Output the (x, y) coordinate of the center of the cell containing the given text.  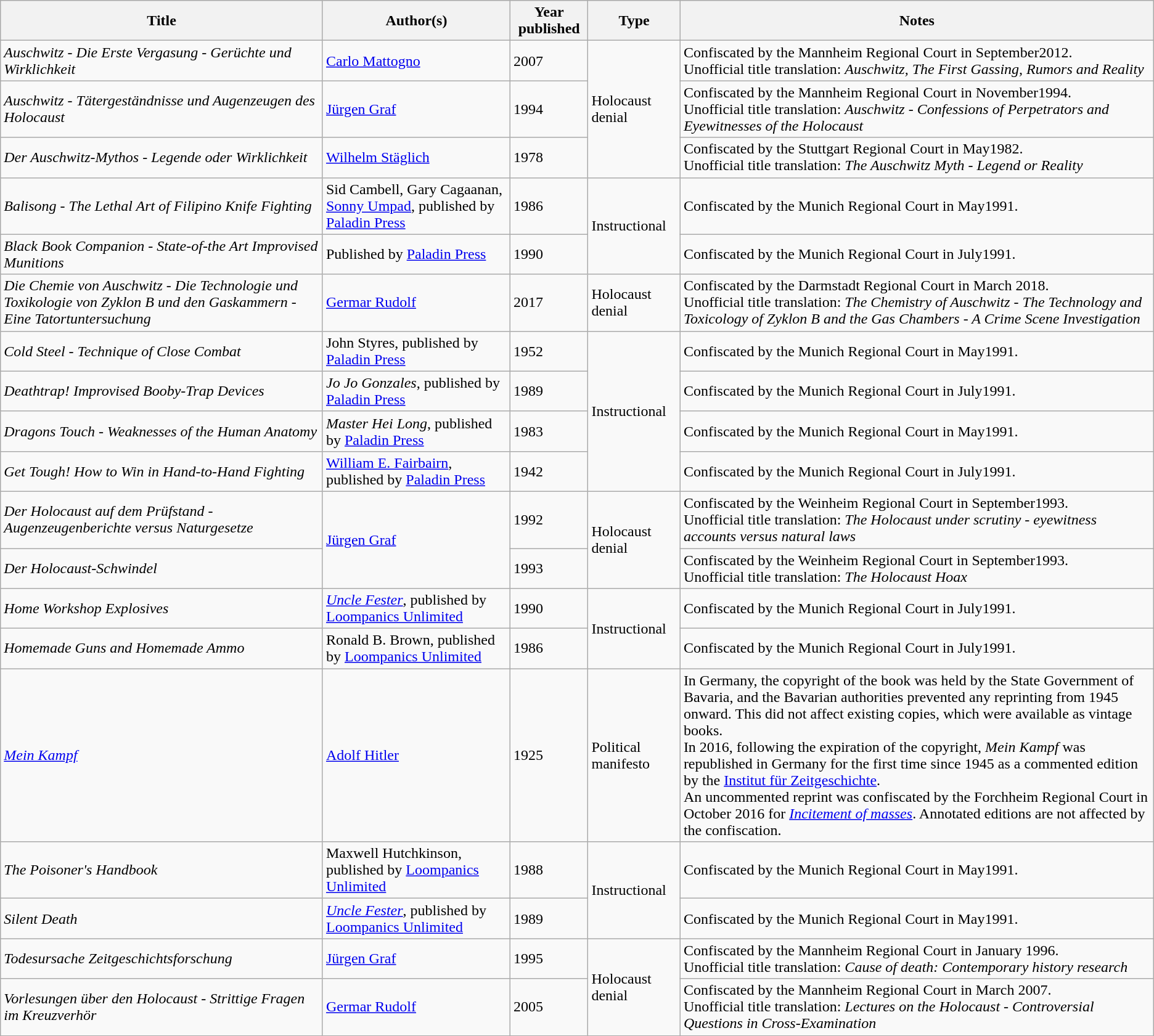
Confiscated by the Stuttgart Regional Court in May1982.Unofficial title translation: The Auschwitz Myth - Legend or Reality (917, 158)
Confiscated by the Mannheim Regional Court in September2012.Unofficial title translation: Auschwitz, The First Gassing, Rumors and Reality (917, 60)
Ronald B. Brown, published by Loompanics Unlimited (416, 648)
Todesursache Zeitgeschichtsforschung (162, 959)
Cold Steel - Technique of Close Combat (162, 351)
Notes (917, 21)
1978 (549, 158)
The Poisoner's Handbook (162, 870)
Homemade Guns and Homemade Ammo (162, 648)
1994 (549, 109)
Title (162, 21)
Mein Kampf (162, 756)
Master Hei Long, published by Paladin Press (416, 431)
John Styres, published by Paladin Press (416, 351)
Sid Cambell, Gary Cagaanan, Sonny Umpad, published by Paladin Press (416, 206)
Vorlesungen über den Holocaust - Strittige Fragen im Kreuzverhör (162, 1007)
2007 (549, 60)
Get Tough! How to Win in Hand-to-Hand Fighting (162, 471)
Confiscated by the Mannheim Regional Court in January 1996.Unofficial title translation: Cause of death: Contemporary history research (917, 959)
Der Holocaust auf dem Prüfstand - Augenzeugenberichte versus Naturgesetze (162, 520)
Der Auschwitz-Mythos - Legende oder Wirklichkeit (162, 158)
Deathtrap! Improvised Booby-Trap Devices (162, 391)
Die Chemie von Auschwitz - Die Technologie und Toxikologie von Zyklon B und den Gaskammern - Eine Tatortuntersuchung (162, 303)
Political manifesto (634, 756)
Maxwell Hutchkinson, published by Loompanics Unlimited (416, 870)
Author(s) (416, 21)
2017 (549, 303)
1995 (549, 959)
Dragons Touch - Weaknesses of the Human Anatomy (162, 431)
1992 (549, 520)
Auschwitz - Die Erste Vergasung - Gerüchte und Wirklichkeit (162, 60)
William E. Fairbairn, published by Paladin Press (416, 471)
Auschwitz - Tätergeständnisse und Augenzeugen des Holocaust (162, 109)
1925 (549, 756)
Home Workshop Explosives (162, 609)
Der Holocaust-Schwindel (162, 568)
Balisong - The Lethal Art of Filipino Knife Fighting (162, 206)
Jo Jo Gonzales, published by Paladin Press (416, 391)
2005 (549, 1007)
Silent Death (162, 918)
Year published (549, 21)
Wilhelm Stäglich (416, 158)
Confiscated by the Weinheim Regional Court in September1993.Unofficial title translation: The Holocaust Hoax (917, 568)
1983 (549, 431)
Adolf Hitler (416, 756)
Carlo Mattogno (416, 60)
Type (634, 21)
Black Book Companion - State-of-the Art Improvised Munitions (162, 254)
1942 (549, 471)
1993 (549, 568)
1988 (549, 870)
Published by Paladin Press (416, 254)
1952 (549, 351)
